Return [x, y] of the center of cell containing provided text 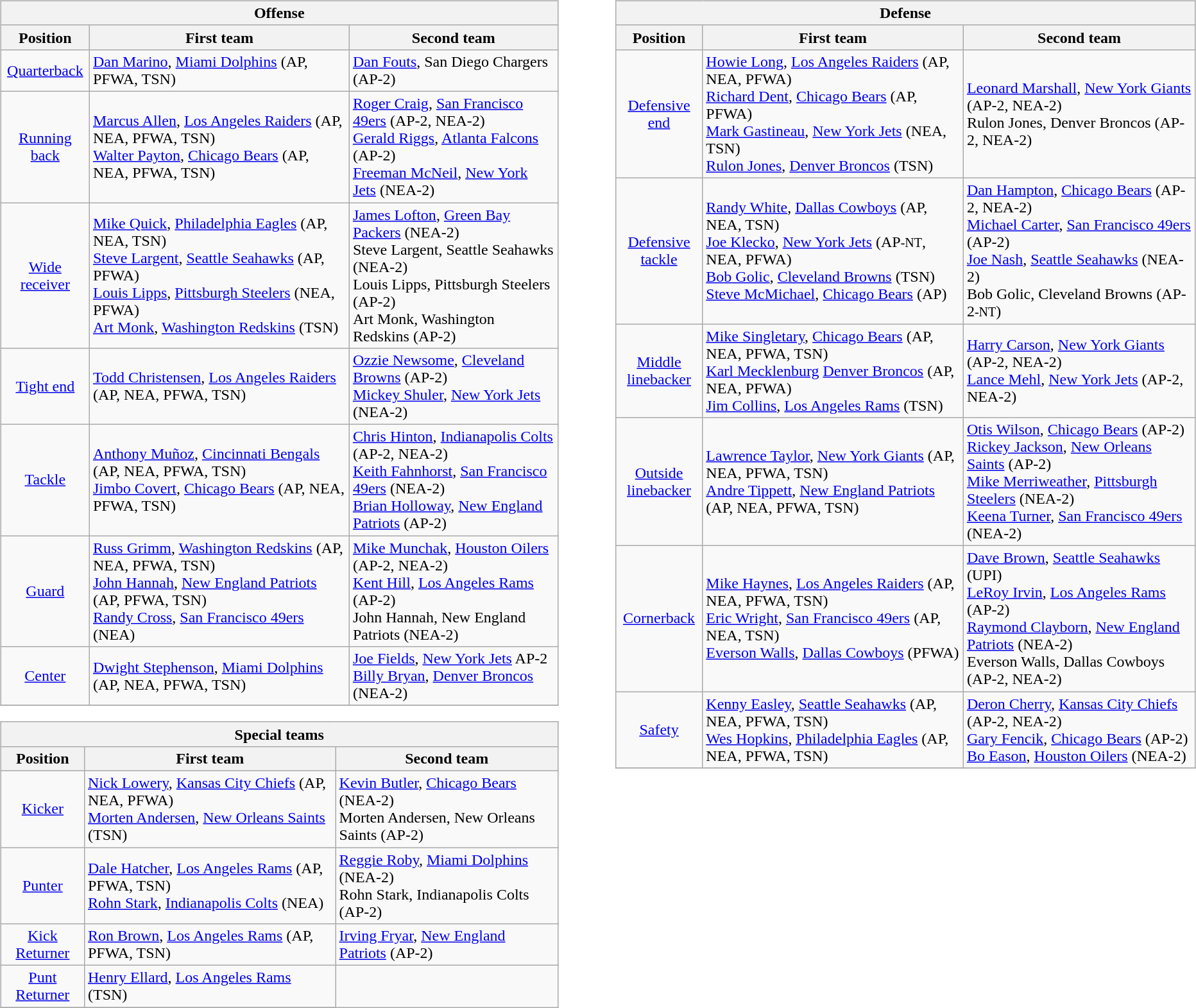
Kevin Butler, Chicago Bears (NEA-2) Morten Andersen, New Orleans Saints (AP-2) [447, 808]
Safety [659, 730]
Quarterback [45, 71]
Chris Hinton, Indianapolis Colts (AP-2, NEA-2) Keith Fahnhorst, San Francisco 49ers (NEA-2) Brian Holloway, New England Patriots (AP-2) [453, 480]
Henry Ellard, Los Angeles Rams (TSN) [210, 987]
Guard [45, 592]
Reggie Roby, Miami Dolphins (NEA-2) Rohn Stark, Indianapolis Colts (AP-2) [447, 885]
Dwight Stephenson, Miami Dolphins (AP, NEA, PFWA, TSN) [219, 676]
Punt Returner [42, 987]
Harry Carson, New York Giants (AP-2, NEA-2) Lance Mehl, New York Jets (AP-2, NEA-2) [1079, 370]
Running back [45, 146]
Kenny Easley, Seattle Seahawks (AP, NEA, PFWA, TSN) Wes Hopkins, Philadelphia Eagles (AP, NEA, PFWA, TSN) [833, 730]
Cornerback [659, 619]
Mike Haynes, Los Angeles Raiders (AP, NEA, PFWA, TSN) Eric Wright, San Francisco 49ers (AP, NEA, TSN) Everson Walls, Dallas Cowboys (PFWA) [833, 619]
Marcus Allen, Los Angeles Raiders (AP, NEA, PFWA, TSN)Walter Payton, Chicago Bears (AP, NEA, PFWA, TSN) [219, 146]
Roger Craig, San Francisco 49ers (AP-2, NEA-2) Gerald Riggs, Atlanta Falcons (AP-2) Freeman McNeil, New York Jets (NEA-2) [453, 146]
Ozzie Newsome, Cleveland Browns (AP-2) Mickey Shuler, New York Jets (NEA-2) [453, 386]
Russ Grimm, Washington Redskins (AP, NEA, PFWA, TSN) John Hannah, New England Patriots (AP, PFWA, TSN) Randy Cross, San Francisco 49ers (NEA) [219, 592]
Middle linebacker [659, 370]
Dan Marino, Miami Dolphins (AP, PFWA, TSN) [219, 71]
Dan Fouts, San Diego Chargers (AP-2) [453, 71]
Mike Singletary, Chicago Bears (AP, NEA, PFWA, TSN) Karl Mecklenburg Denver Broncos (AP, NEA, PFWA) Jim Collins, Los Angeles Rams (TSN) [833, 370]
Deron Cherry, Kansas City Chiefs (AP-2, NEA-2) Gary Fencik, Chicago Bears (AP-2) Bo Eason, Houston Oilers (NEA-2) [1079, 730]
Special teams [279, 734]
Kicker [42, 808]
Dale Hatcher, Los Angeles Rams (AP, PFWA, TSN) Rohn Stark, Indianapolis Colts (NEA) [210, 885]
Wide receiver [45, 276]
Anthony Muñoz, Cincinnati Bengals (AP, NEA, PFWA, TSN) Jimbo Covert, Chicago Bears (AP, NEA, PFWA, TSN) [219, 480]
Todd Christensen, Los Angeles Raiders (AP, NEA, PFWA, TSN) [219, 386]
Lawrence Taylor, New York Giants (AP, NEA, PFWA, TSN) Andre Tippett, New England Patriots (AP, NEA, PFWA, TSN) [833, 482]
Tackle [45, 480]
Ron Brown, Los Angeles Rams (AP, PFWA, TSN) [210, 944]
Defensive tackle [659, 250]
Tight end [45, 386]
Kick Returner [42, 944]
Punter [42, 885]
Defensive end [659, 114]
Center [45, 676]
Leonard Marshall, New York Giants (AP-2, NEA-2) Rulon Jones, Denver Broncos (AP-2, NEA-2) [1079, 114]
Nick Lowery, Kansas City Chiefs (AP, NEA, PFWA) Morten Andersen, New Orleans Saints (TSN) [210, 808]
Defense [905, 13]
Outside linebacker [659, 482]
Joe Fields, New York Jets AP-2 Billy Bryan, Denver Broncos (NEA-2) [453, 676]
Offense [279, 13]
Mike Munchak, Houston Oilers (AP-2, NEA-2) Kent Hill, Los Angeles Rams (AP-2) John Hannah, New England Patriots (NEA-2) [453, 592]
Irving Fryar, New England Patriots (AP-2) [447, 944]
